For the text-containing cell, return its midpoint in [X, Y] coordinate format. 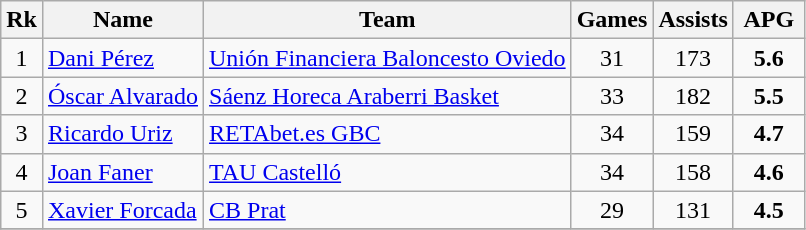
5 [22, 210]
Name [122, 20]
CB Prat [388, 210]
4.7 [768, 134]
131 [693, 210]
173 [693, 58]
159 [693, 134]
4.6 [768, 172]
Rk [22, 20]
1 [22, 58]
5.5 [768, 96]
Ricardo Uriz [122, 134]
158 [693, 172]
3 [22, 134]
182 [693, 96]
29 [612, 210]
Team [388, 20]
Sáenz Horeca Araberri Basket [388, 96]
APG [768, 20]
2 [22, 96]
31 [612, 58]
Óscar Alvarado [122, 96]
RETAbet.es GBC [388, 134]
Unión Financiera Baloncesto Oviedo [388, 58]
5.6 [768, 58]
33 [612, 96]
4.5 [768, 210]
Assists [693, 20]
4 [22, 172]
Games [612, 20]
Joan Faner [122, 172]
Dani Pérez [122, 58]
TAU Castelló [388, 172]
Xavier Forcada [122, 210]
